Return [X, Y] of the center of cell containing provided text 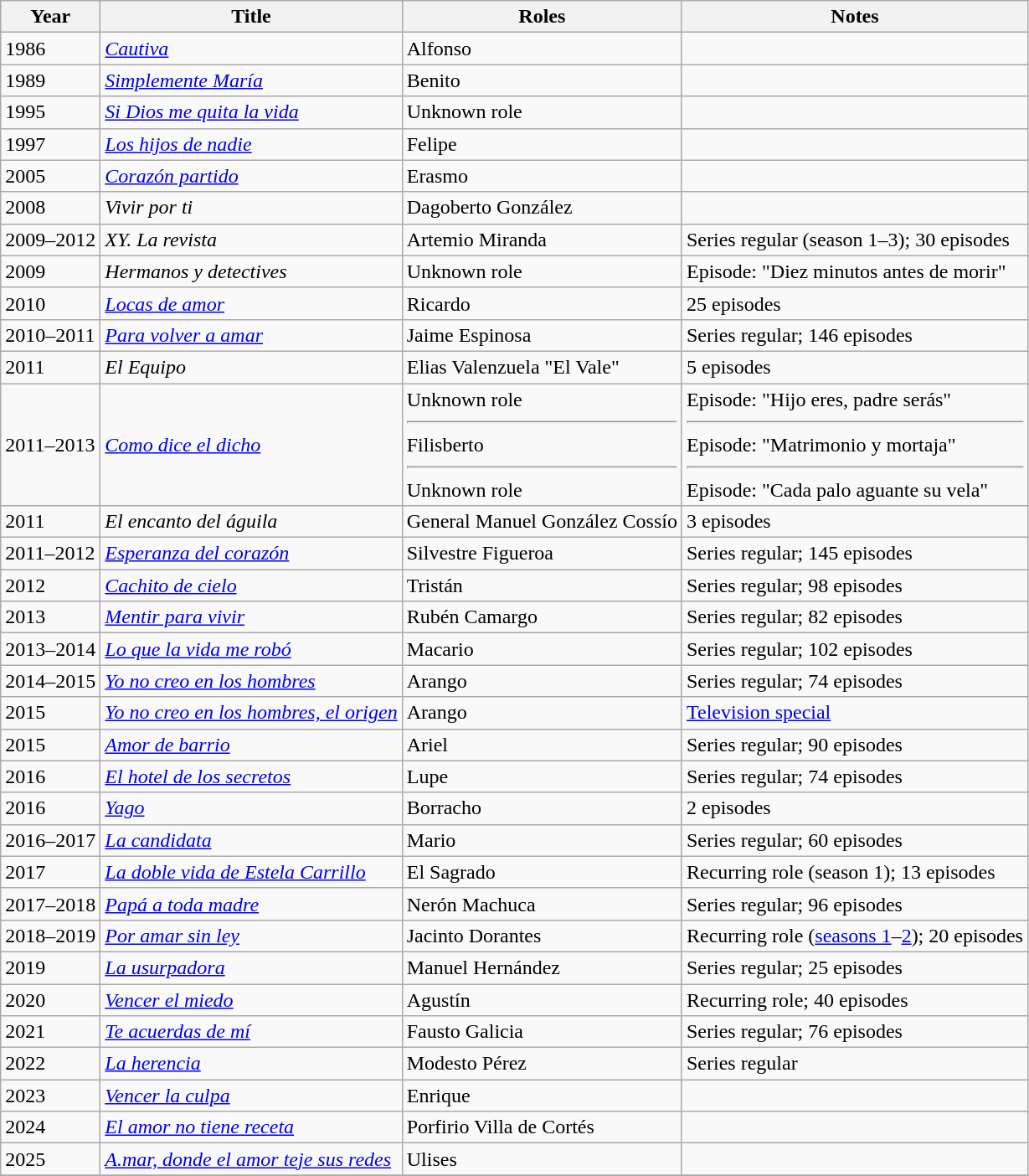
Manuel Hernández [542, 967]
Ricardo [542, 303]
2017–2018 [50, 904]
Si Dios me quita la vida [251, 112]
Jaime Espinosa [542, 335]
Vivir por ti [251, 208]
Por amar sin ley [251, 936]
Porfirio Villa de Cortés [542, 1127]
2009–2012 [50, 240]
Series regular; 76 episodes [854, 1032]
Series regular [854, 1064]
2020 [50, 999]
2008 [50, 208]
Erasmo [542, 176]
Papá a toda madre [251, 904]
1986 [50, 49]
XY. La revista [251, 240]
Title [251, 17]
La doble vida de Estela Carrillo [251, 872]
Te acuerdas de mí [251, 1032]
Esperanza del corazón [251, 554]
Felipe [542, 144]
Enrique [542, 1096]
Year [50, 17]
Television special [854, 713]
2022 [50, 1064]
Modesto Pérez [542, 1064]
2 episodes [854, 808]
Macario [542, 649]
2009 [50, 271]
Yo no creo en los hombres, el origen [251, 713]
2017 [50, 872]
2014–2015 [50, 681]
Cautiva [251, 49]
Mentir para vivir [251, 617]
Vencer la culpa [251, 1096]
Ulises [542, 1159]
2005 [50, 176]
Los hijos de nadie [251, 144]
2011–2012 [50, 554]
1995 [50, 112]
Series regular; 96 episodes [854, 904]
2018–2019 [50, 936]
2023 [50, 1096]
1997 [50, 144]
El hotel de los secretos [251, 776]
A.mar, donde el amor teje sus redes [251, 1159]
Episode: "Hijo eres, padre serás"Episode: "Matrimonio y mortaja"Episode: "Cada palo aguante su vela" [854, 445]
Borracho [542, 808]
2021 [50, 1032]
Vencer el miedo [251, 999]
Hermanos y detectives [251, 271]
Dagoberto González [542, 208]
Series regular; 145 episodes [854, 554]
El amor no tiene receta [251, 1127]
El Equipo [251, 367]
Alfonso [542, 49]
La herencia [251, 1064]
2024 [50, 1127]
Series regular; 82 episodes [854, 617]
Series regular; 146 episodes [854, 335]
Yo no creo en los hombres [251, 681]
Lo que la vida me robó [251, 649]
El Sagrado [542, 872]
Locas de amor [251, 303]
Yago [251, 808]
Jacinto Dorantes [542, 936]
Elias Valenzuela "El Vale" [542, 367]
Recurring role (season 1); 13 episodes [854, 872]
Agustín [542, 999]
Tristán [542, 585]
Para volver a amar [251, 335]
Artemio Miranda [542, 240]
Corazón partido [251, 176]
Nerón Machuca [542, 904]
Como dice el dicho [251, 445]
Ariel [542, 745]
Roles [542, 17]
Cachito de cielo [251, 585]
1989 [50, 80]
Benito [542, 80]
Recurring role (seasons 1–2); 20 episodes [854, 936]
La candidata [251, 840]
2010–2011 [50, 335]
Series regular; 98 episodes [854, 585]
Series regular; 60 episodes [854, 840]
El encanto del águila [251, 522]
Notes [854, 17]
Episode: "Diez minutos antes de morir" [854, 271]
3 episodes [854, 522]
Recurring role; 40 episodes [854, 999]
Amor de barrio [251, 745]
Series regular; 90 episodes [854, 745]
2025 [50, 1159]
Rubén Camargo [542, 617]
2019 [50, 967]
Simplemente María [251, 80]
Mario [542, 840]
2010 [50, 303]
La usurpadora [251, 967]
Silvestre Figueroa [542, 554]
Unknown roleFilisbertoUnknown role [542, 445]
5 episodes [854, 367]
General Manuel González Cossío [542, 522]
Lupe [542, 776]
25 episodes [854, 303]
2013 [50, 617]
2016–2017 [50, 840]
Series regular (season 1–3); 30 episodes [854, 240]
2011–2013 [50, 445]
Series regular; 25 episodes [854, 967]
2013–2014 [50, 649]
Fausto Galicia [542, 1032]
Series regular; 102 episodes [854, 649]
2012 [50, 585]
